Determine the [x, y] coordinate at the center of the cell enclosing the given text.  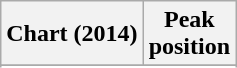
Peakposition [189, 34]
Chart (2014) [72, 34]
